Return the [x, y] coordinate for the center point of the cell that contains the specified text.  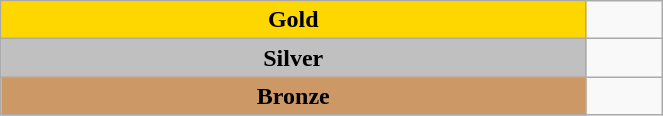
Gold [294, 20]
Bronze [294, 96]
Silver [294, 58]
